Scan for the cell matching the given text and deliver its (x, y) coordinate at center. 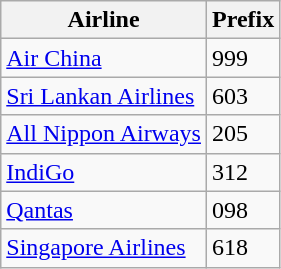
Sri Lankan Airlines (104, 96)
Air China (104, 58)
098 (242, 210)
603 (242, 96)
999 (242, 58)
Prefix (242, 20)
Qantas (104, 210)
205 (242, 134)
All Nippon Airways (104, 134)
312 (242, 172)
618 (242, 248)
IndiGo (104, 172)
Airline (104, 20)
Singapore Airlines (104, 248)
